Return the (X, Y) coordinate for the center point of the cell that contains the specified text.  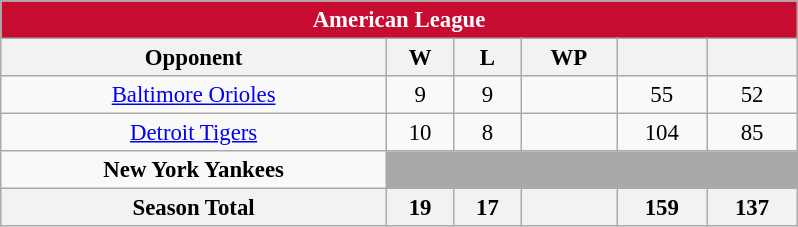
New York Yankees (194, 170)
19 (420, 208)
55 (662, 95)
Opponent (194, 58)
159 (662, 208)
American League (399, 20)
8 (488, 133)
W (420, 58)
52 (752, 95)
10 (420, 133)
L (488, 58)
104 (662, 133)
WP (568, 58)
Season Total (194, 208)
137 (752, 208)
Detroit Tigers (194, 133)
85 (752, 133)
Baltimore Orioles (194, 95)
17 (488, 208)
